Determine the (X, Y) coordinate at the center of the cell enclosing the given text.  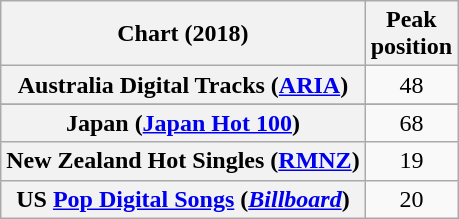
Japan (Japan Hot 100) (183, 123)
Peakposition (411, 34)
68 (411, 123)
US Pop Digital Songs (Billboard) (183, 199)
20 (411, 199)
Australia Digital Tracks (ARIA) (183, 85)
19 (411, 161)
48 (411, 85)
Chart (2018) (183, 34)
New Zealand Hot Singles (RMNZ) (183, 161)
